Detect which cell encompasses the target text, then output its [X, Y] center coordinate. 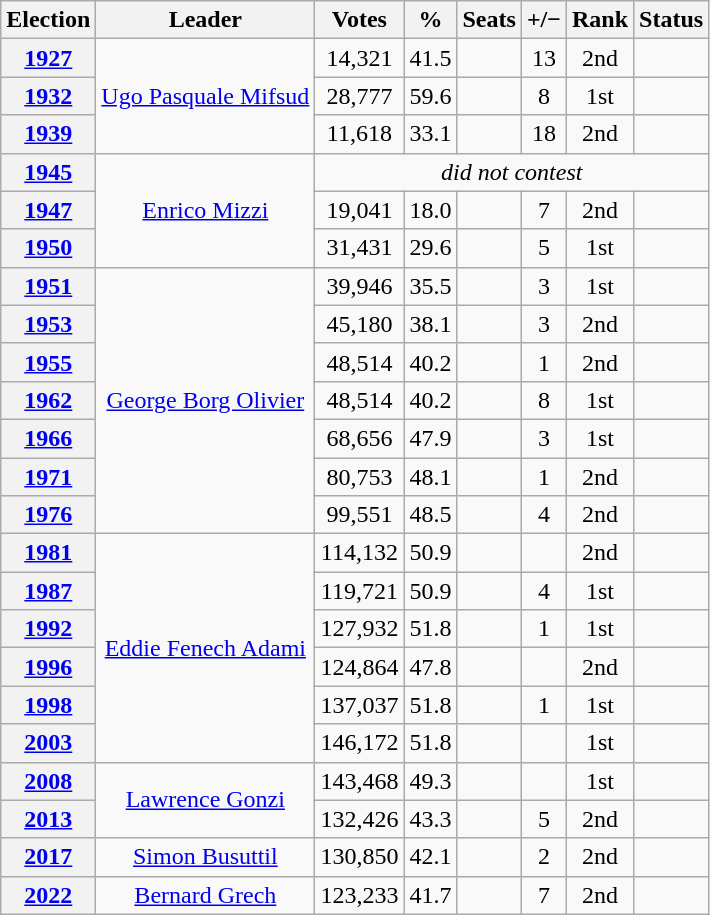
123,233 [360, 895]
33.1 [430, 134]
Enrico Mizzi [206, 210]
1945 [48, 172]
59.6 [430, 96]
1971 [48, 477]
1955 [48, 362]
137,037 [360, 705]
1962 [48, 400]
29.6 [430, 248]
Seats [489, 20]
80,753 [360, 477]
47.8 [430, 667]
% [430, 20]
1927 [48, 58]
1998 [48, 705]
68,656 [360, 438]
39,946 [360, 286]
2008 [48, 781]
42.1 [430, 857]
18.0 [430, 210]
119,721 [360, 591]
Ugo Pasquale Mifsud [206, 96]
1953 [48, 324]
35.5 [430, 286]
99,551 [360, 515]
18 [544, 134]
124,864 [360, 667]
Lawrence Gonzi [206, 800]
Bernard Grech [206, 895]
49.3 [430, 781]
Leader [206, 20]
1932 [48, 96]
28,777 [360, 96]
31,431 [360, 248]
Simon Busuttil [206, 857]
47.9 [430, 438]
45,180 [360, 324]
127,932 [360, 629]
1992 [48, 629]
19,041 [360, 210]
Eddie Fenech Adami [206, 648]
1966 [48, 438]
1996 [48, 667]
did not contest [512, 172]
Election [48, 20]
41.7 [430, 895]
1947 [48, 210]
Status [672, 20]
146,172 [360, 743]
2 [544, 857]
132,426 [360, 819]
13 [544, 58]
Votes [360, 20]
1987 [48, 591]
114,132 [360, 553]
48.5 [430, 515]
143,468 [360, 781]
1950 [48, 248]
1981 [48, 553]
1976 [48, 515]
2017 [48, 857]
Rank [600, 20]
11,618 [360, 134]
2013 [48, 819]
George Borg Olivier [206, 400]
41.5 [430, 58]
48.1 [430, 477]
2003 [48, 743]
2022 [48, 895]
43.3 [430, 819]
14,321 [360, 58]
+/− [544, 20]
130,850 [360, 857]
1939 [48, 134]
1951 [48, 286]
38.1 [430, 324]
